Search for the cell housing the specified text and yield its [X, Y] center coordinate. 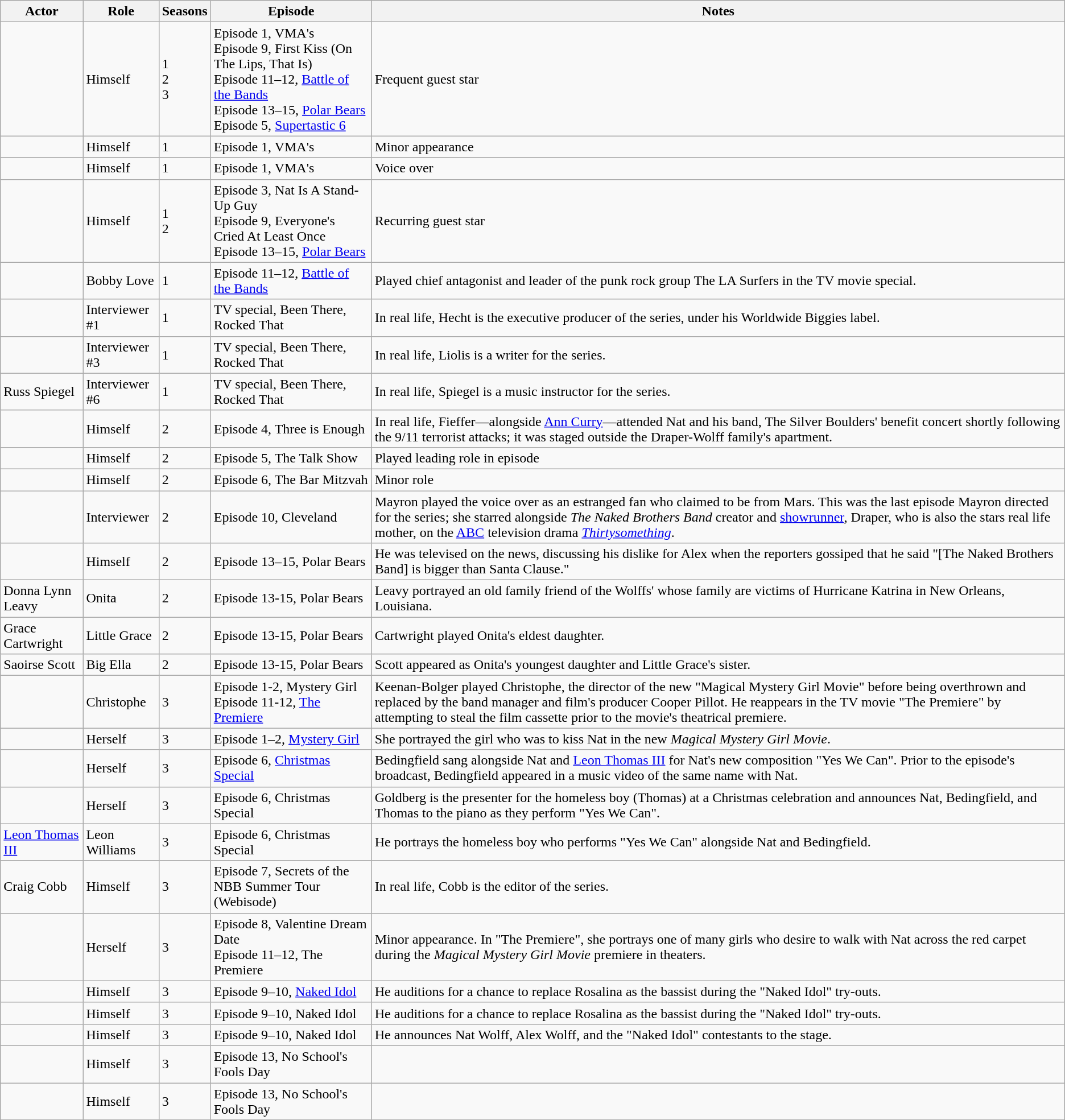
Interviewer #6 [121, 391]
Episode [291, 11]
Episode 7, Secrets of the NBB Summer Tour (Webisode) [291, 887]
Little Grace [121, 636]
Played leading role in episode [718, 458]
Grace Cartwright [42, 636]
Episode 10, Cleveland [291, 516]
12 [184, 221]
Christophe [121, 702]
In real life, Liolis is a writer for the series. [718, 355]
Seasons [184, 11]
Played chief antagonist and leader of the punk rock group The LA Surfers in the TV movie special. [718, 281]
Recurring guest star [718, 221]
Episode 1-2, Mystery GirlEpisode 11-12, The Premiere [291, 702]
In real life, Spiegel is a music instructor for the series. [718, 391]
He portrays the homeless boy who performs "Yes We Can" alongside Nat and Bedingfield. [718, 842]
Interviewer #1 [121, 317]
Episode 6, The Bar Mitzvah [291, 480]
Leavy portrayed an old family friend of the Wolffs' whose family are victims of Hurricane Katrina in New Orleans, Louisiana. [718, 598]
Minor role [718, 480]
Episode 11–12, Battle of the Bands [291, 281]
Leon Thomas III [42, 842]
Scott appeared as Onita's youngest daughter and Little Grace's sister. [718, 665]
He announces Nat Wolff, Alex Wolff, and the "Naked Idol" contestants to the stage. [718, 1035]
Episode 1, VMA'sEpisode 9, First Kiss (On The Lips, That Is)Episode 11–12, Battle of the BandsEpisode 13–15, Polar BearsEpisode 5, Supertastic 6 [291, 79]
Leon Williams [121, 842]
Minor appearance [718, 147]
Voice over [718, 168]
Donna Lynn Leavy [42, 598]
Episode 5, The Talk Show [291, 458]
Role [121, 11]
Episode 3, Nat Is A Stand-Up GuyEpisode 9, Everyone's Cried At Least OnceEpisode 13–15, Polar Bears [291, 221]
Episode 13–15, Polar Bears [291, 562]
Bobby Love [121, 281]
Big Ella [121, 665]
Cartwright played Onita's eldest daughter. [718, 636]
Russ Spiegel [42, 391]
Interviewer [121, 516]
Notes [718, 11]
Episode 8, Valentine Dream DateEpisode 11–12, The Premiere [291, 947]
123 [184, 79]
Interviewer #3 [121, 355]
In real life, Cobb is the editor of the series. [718, 887]
Frequent guest star [718, 79]
Episode 4, Three is Enough [291, 429]
In real life, Hecht is the executive producer of the series, under his Worldwide Biggies label. [718, 317]
Onita [121, 598]
Episode 1–2, Mystery Girl [291, 739]
Saoirse Scott [42, 665]
Craig Cobb [42, 887]
Actor [42, 11]
She portrayed the girl who was to kiss Nat in the new Magical Mystery Girl Movie. [718, 739]
